Search for the cell housing the specified text and yield its (X, Y) center coordinate. 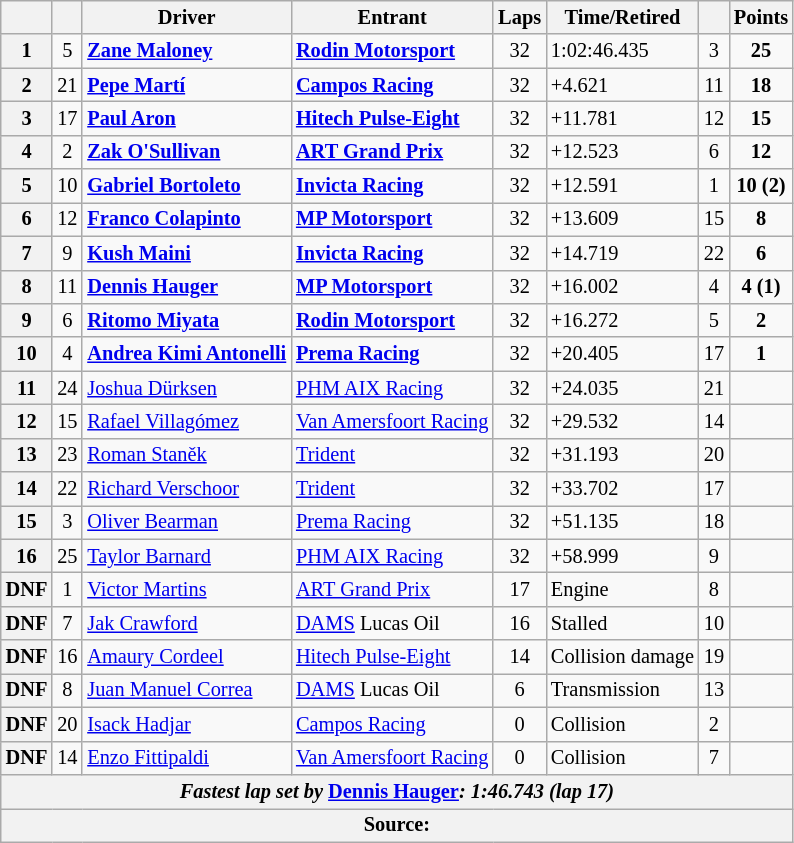
Stalled (622, 623)
Andrea Kimi Antonelli (186, 354)
Transmission (622, 690)
+12.591 (622, 186)
+12.523 (622, 152)
+11.781 (622, 118)
+20.405 (622, 354)
Enzo Fittipaldi (186, 758)
Ritomo Miyata (186, 320)
10 (2) (761, 186)
Engine (622, 589)
+14.719 (622, 253)
24 (67, 388)
+29.532 (622, 421)
Gabriel Bortoleto (186, 186)
+16.272 (622, 320)
Joshua Dürksen (186, 388)
Fastest lap set by Dennis Hauger: 1:46.743 (lap 17) (397, 791)
Points (761, 17)
4 (1) (761, 287)
+31.193 (622, 455)
Zak O'Sullivan (186, 152)
Entrant (392, 17)
Paul Aron (186, 118)
Driver (186, 17)
+33.702 (622, 489)
Roman Staněk (186, 455)
Rafael Villagómez (186, 421)
Amaury Cordeel (186, 657)
Time/Retired (622, 17)
Juan Manuel Correa (186, 690)
Oliver Bearman (186, 522)
Jak Crawford (186, 623)
Dennis Hauger (186, 287)
Source: (397, 825)
Laps (520, 17)
Franco Colapinto (186, 219)
+13.609 (622, 219)
19 (714, 657)
23 (67, 455)
Isack Hadjar (186, 724)
Zane Maloney (186, 51)
Pepe Martí (186, 85)
Victor Martins (186, 589)
Taylor Barnard (186, 556)
+24.035 (622, 388)
+4.621 (622, 85)
Kush Maini (186, 253)
Collision damage (622, 657)
+58.999 (622, 556)
1:02:46.435 (622, 51)
+51.135 (622, 522)
+16.002 (622, 287)
Richard Verschoor (186, 489)
